From the cell containing the given text, extract its center point as [X, Y] coordinate. 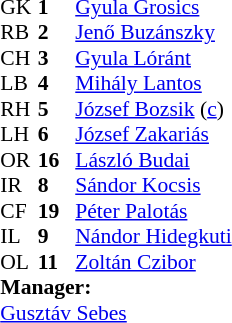
9 [57, 237]
11 [57, 262]
József Zakariás [153, 135]
3 [57, 58]
LH [19, 135]
5 [57, 109]
László Budai [153, 160]
Gyula Lóránt [153, 58]
IL [19, 237]
CH [19, 58]
8 [57, 185]
Nándor Hidegkuti [153, 237]
Péter Palotás [153, 211]
OL [19, 262]
József Bozsik (c) [153, 109]
19 [57, 211]
Zoltán Czibor [153, 262]
RB [19, 33]
RH [19, 109]
16 [57, 160]
6 [57, 135]
CF [19, 211]
Manager: [116, 287]
LB [19, 83]
Mihály Lantos [153, 83]
Jenő Buzánszky [153, 33]
4 [57, 83]
OR [19, 160]
Sándor Kocsis [153, 185]
2 [57, 33]
IR [19, 185]
